Determine the (X, Y) coordinate at the center of the cell enclosing the given text.  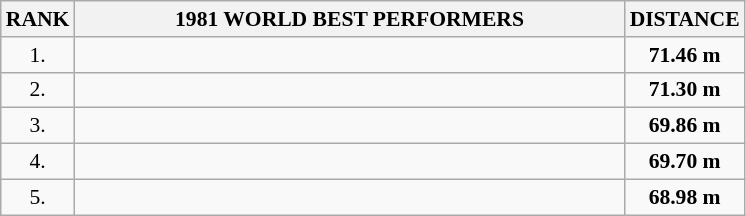
2. (38, 90)
3. (38, 126)
69.70 m (685, 162)
71.46 m (685, 55)
68.98 m (685, 197)
69.86 m (685, 126)
1. (38, 55)
RANK (38, 19)
4. (38, 162)
5. (38, 197)
71.30 m (685, 90)
DISTANCE (685, 19)
1981 WORLD BEST PERFORMERS (349, 19)
